Return (x, y) of the center of cell containing provided text 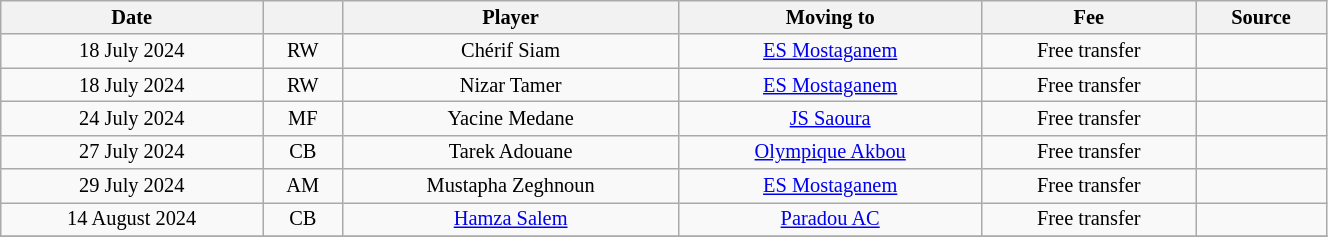
Source (1262, 17)
Date (132, 17)
Chérif Siam (511, 51)
Yacine Medane (511, 118)
27 July 2024 (132, 152)
Mustapha Zeghnoun (511, 186)
14 August 2024 (132, 219)
Moving to (830, 17)
24 July 2024 (132, 118)
MF (303, 118)
29 July 2024 (132, 186)
Olympique Akbou (830, 152)
Tarek Adouane (511, 152)
Hamza Salem (511, 219)
Fee (1089, 17)
JS Saoura (830, 118)
Paradou AC (830, 219)
Nizar Tamer (511, 85)
AM (303, 186)
Player (511, 17)
